Detect which cell encompasses the target text, then output its [x, y] center coordinate. 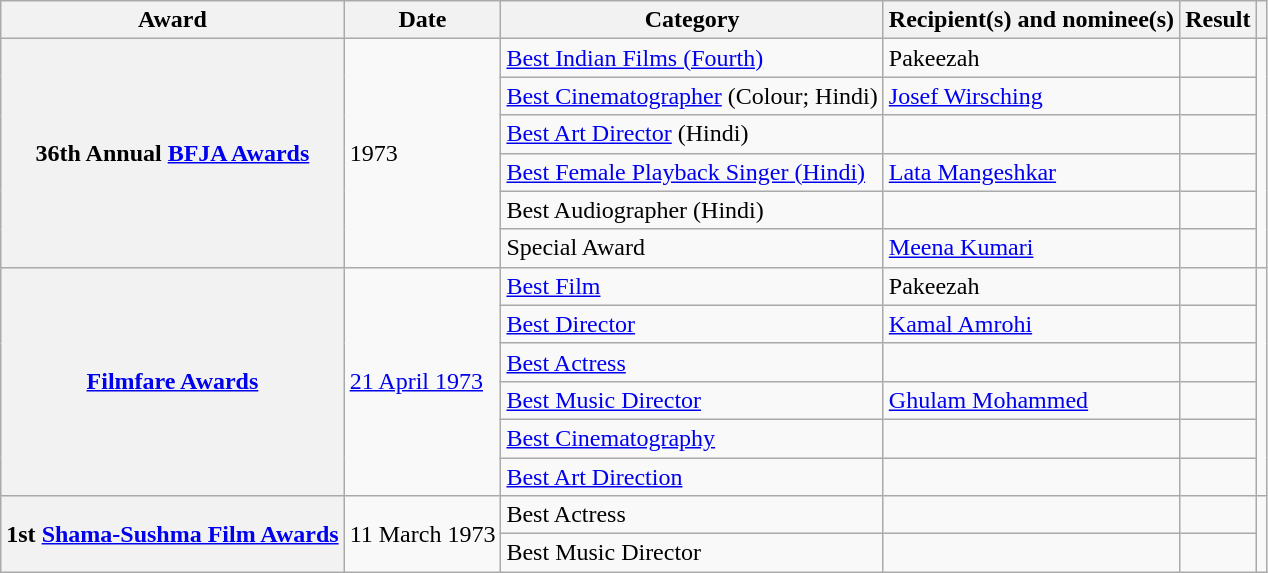
Best Female Playback Singer (Hindi) [692, 172]
Ghulam Mohammed [1031, 400]
Special Award [692, 248]
Meena Kumari [1031, 248]
11 March 1973 [422, 534]
Best Art Director (Hindi) [692, 134]
Award [172, 20]
Best Director [692, 324]
21 April 1973 [422, 381]
Lata Mangeshkar [1031, 172]
Result [1218, 20]
1973 [422, 153]
Best Indian Films (Fourth) [692, 58]
Best Cinematographer (Colour; Hindi) [692, 96]
Kamal Amrohi [1031, 324]
Category [692, 20]
Recipient(s) and nominee(s) [1031, 20]
1st Shama-Sushma Film Awards [172, 534]
Date [422, 20]
Best Art Direction [692, 477]
Josef Wirsching [1031, 96]
Best Audiographer (Hindi) [692, 210]
Best Film [692, 286]
Filmfare Awards [172, 381]
Best Cinematography [692, 438]
36th Annual BFJA Awards [172, 153]
